From the cell containing the given text, extract its center point as (x, y) coordinate. 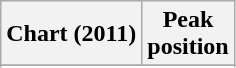
Peak position (188, 34)
Chart (2011) (72, 34)
